Detect which cell encompasses the target text, then output its (x, y) center coordinate. 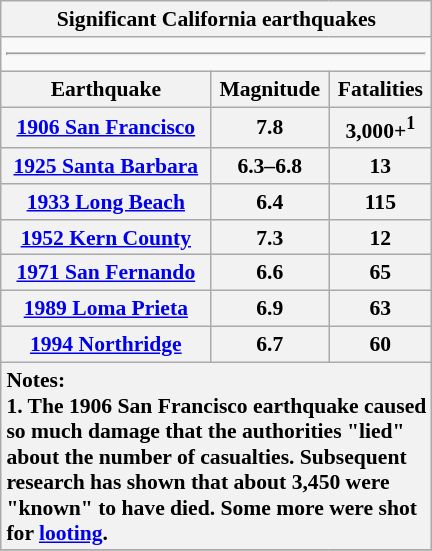
1925 Santa Barbara (106, 166)
7.8 (270, 128)
Magnitude (270, 89)
1989 Loma Prieta (106, 309)
115 (380, 202)
13 (380, 166)
1933 Long Beach (106, 202)
3,000+1 (380, 128)
Significant California earthquakes (216, 19)
1906 San Francisco (106, 128)
65 (380, 273)
6.6 (270, 273)
6.7 (270, 344)
63 (380, 309)
6.3–6.8 (270, 166)
6.4 (270, 202)
12 (380, 237)
Earthquake (106, 89)
1994 Northridge (106, 344)
1952 Kern County (106, 237)
Fatalities (380, 89)
6.9 (270, 309)
1971 San Fernando (106, 273)
7.3 (270, 237)
60 (380, 344)
